Output the [x, y] coordinate of the center of the cell containing the given text.  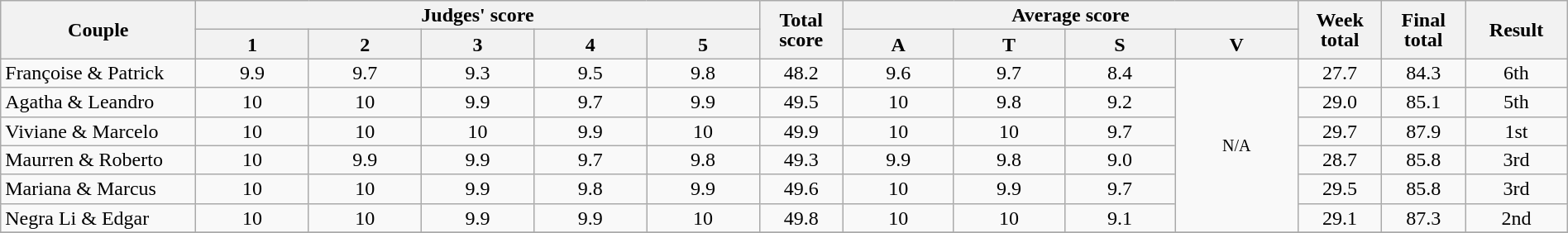
87.3 [1424, 218]
9.2 [1120, 102]
Negra Li & Edgar [98, 218]
Couple [98, 30]
49.5 [801, 102]
S [1120, 45]
29.0 [1340, 102]
8.4 [1120, 73]
84.3 [1424, 73]
4 [590, 45]
27.7 [1340, 73]
49.3 [801, 160]
9.5 [590, 73]
6th [1517, 73]
Viviane & Marcelo [98, 131]
Week total [1340, 30]
Mariana & Marcus [98, 188]
3 [477, 45]
Result [1517, 30]
9.0 [1120, 160]
29.1 [1340, 218]
2 [365, 45]
85.1 [1424, 102]
1 [252, 45]
Average score [1070, 15]
Judges' score [478, 15]
9.6 [898, 73]
A [898, 45]
29.5 [1340, 188]
5 [703, 45]
49.6 [801, 188]
Maurren & Roberto [98, 160]
1st [1517, 131]
Final total [1424, 30]
49.9 [801, 131]
V [1237, 45]
9.3 [477, 73]
Agatha & Leandro [98, 102]
87.9 [1424, 131]
9.1 [1120, 218]
T [1009, 45]
N/A [1237, 145]
Françoise & Patrick [98, 73]
Total score [801, 30]
28.7 [1340, 160]
2nd [1517, 218]
5th [1517, 102]
29.7 [1340, 131]
49.8 [801, 218]
48.2 [801, 73]
